Extract the (x, y) coordinate from the center of the cell holding the provided text.  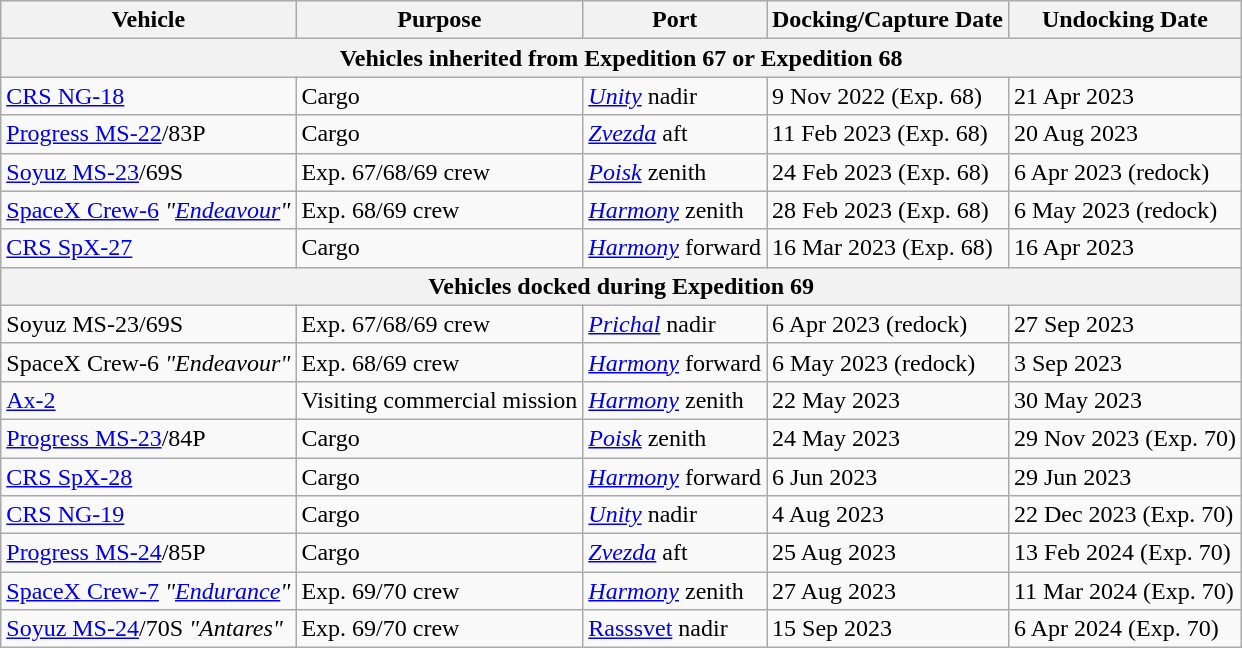
Vehicles docked during Expedition 69 (622, 286)
6 Jun 2023 (887, 477)
Soyuz MS-24/70S "Antares" (148, 629)
6 Apr 2024 (Exp. 70) (1124, 629)
11 Feb 2023 (Exp. 68) (887, 134)
27 Sep 2023 (1124, 324)
29 Nov 2023 (Exp. 70) (1124, 438)
Docking/Capture Date (887, 20)
16 Apr 2023 (1124, 248)
3 Sep 2023 (1124, 362)
16 Mar 2023 (Exp. 68) (887, 248)
Progress MS-24/85P (148, 553)
22 May 2023 (887, 400)
Rasssvet nadir (675, 629)
15 Sep 2023 (887, 629)
CRS SpX-27 (148, 248)
20 Aug 2023 (1124, 134)
Undocking Date (1124, 20)
13 Feb 2024 (Exp. 70) (1124, 553)
CRS NG-18 (148, 96)
30 May 2023 (1124, 400)
Vehicles inherited from Expedition 67 or Expedition 68 (622, 58)
25 Aug 2023 (887, 553)
CRS SpX-28 (148, 477)
Purpose (440, 20)
CRS NG-19 (148, 515)
29 Jun 2023 (1124, 477)
24 Feb 2023 (Exp. 68) (887, 172)
4 Aug 2023 (887, 515)
Port (675, 20)
Vehicle (148, 20)
Prichal nadir (675, 324)
27 Aug 2023 (887, 591)
24 May 2023 (887, 438)
Progress MS-23/84P (148, 438)
Ax-2 (148, 400)
28 Feb 2023 (Exp. 68) (887, 210)
21 Apr 2023 (1124, 96)
SpaceX Crew-7 "Endurance" (148, 591)
22 Dec 2023 (Exp. 70) (1124, 515)
11 Mar 2024 (Exp. 70) (1124, 591)
Progress MS-22/83P (148, 134)
Visiting commercial mission (440, 400)
9 Nov 2022 (Exp. 68) (887, 96)
